Return the [X, Y] coordinate for the center point of the cell that contains the specified text.  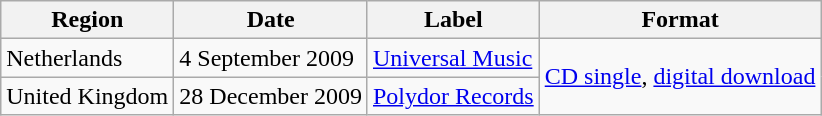
Region [88, 20]
United Kingdom [88, 96]
Netherlands [88, 58]
Universal Music [453, 58]
Format [680, 20]
CD single, digital download [680, 77]
Label [453, 20]
28 December 2009 [271, 96]
Polydor Records [453, 96]
Date [271, 20]
4 September 2009 [271, 58]
